Extract the [x, y] coordinate from the center of the cell holding the provided text.  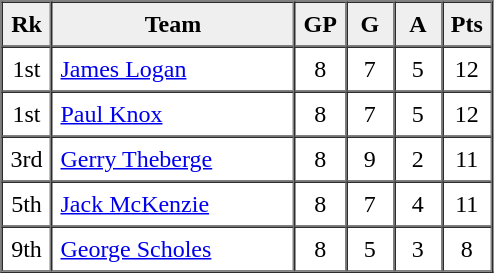
James Logan [172, 68]
Gerry Theberge [172, 158]
Team [172, 24]
3rd [27, 158]
3 [418, 248]
G [370, 24]
9th [27, 248]
A [418, 24]
4 [418, 204]
George Scholes [172, 248]
Paul Knox [172, 114]
GP [320, 24]
9 [370, 158]
Jack McKenzie [172, 204]
2 [418, 158]
Pts [467, 24]
Rk [27, 24]
5th [27, 204]
